Capture the cell that displays the provided text and extract its [x, y] central coordinate. 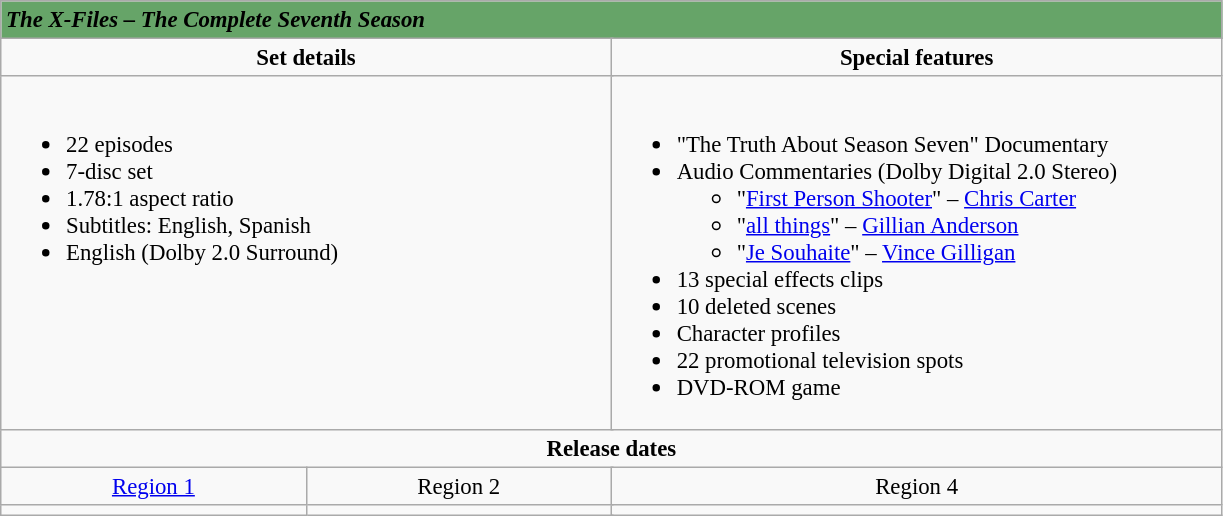
Special features [916, 58]
The X-Files – The Complete Seventh Season [612, 20]
Release dates [612, 448]
Region 2 [458, 486]
Region 4 [916, 486]
Set details [306, 58]
22 episodes7-disc set1.78:1 aspect ratioSubtitles: English, SpanishEnglish (Dolby 2.0 Surround) [306, 252]
Region 1 [154, 486]
